Search for the cell housing the specified text and yield its (x, y) center coordinate. 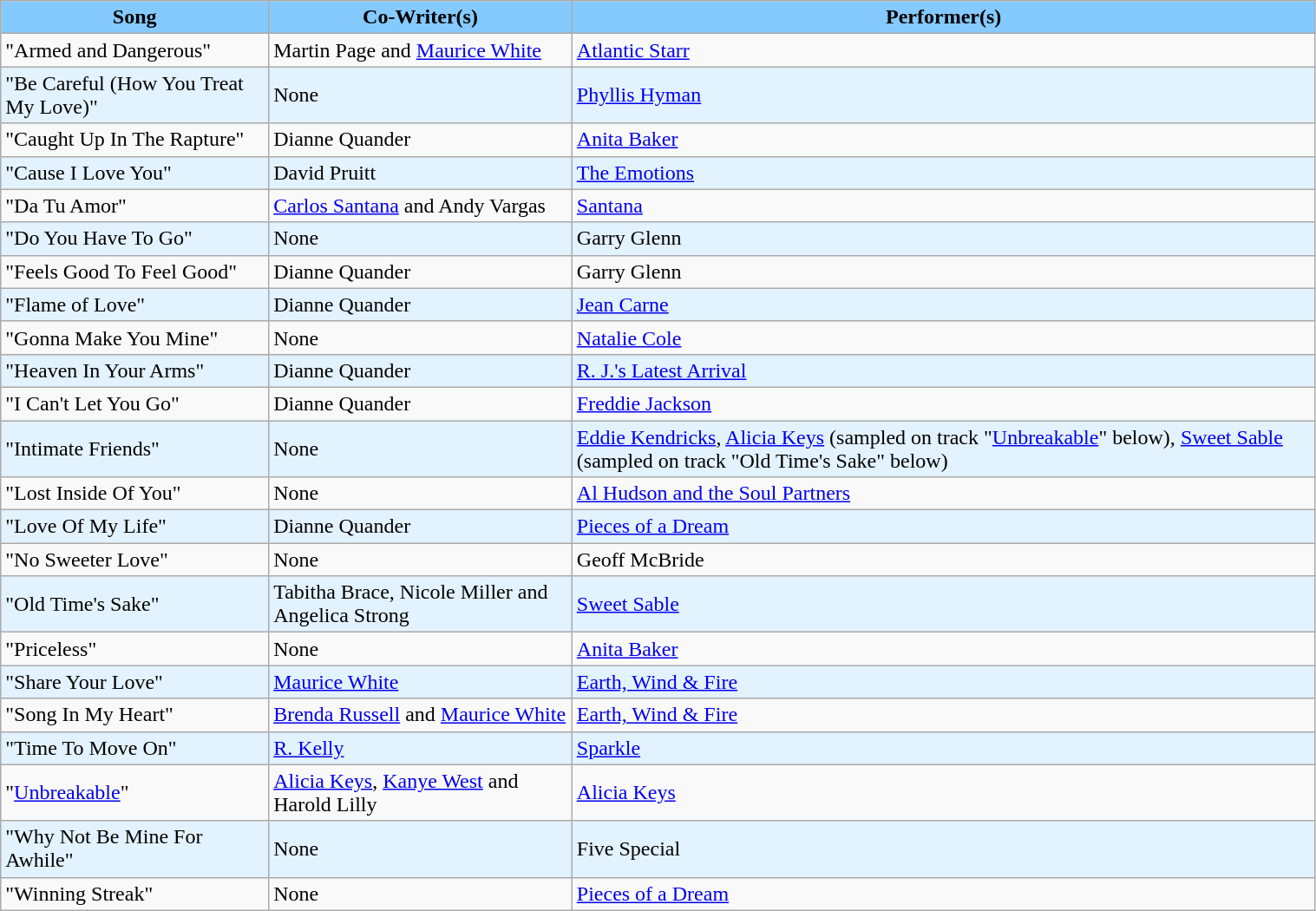
"Be Careful (How You Treat My Love)" (135, 95)
"Share Your Love" (135, 682)
Eddie Kendricks, Alicia Keys (sampled on track "Unbreakable" below), Sweet Sable (sampled on track "Old Time's Sake" below) (944, 448)
R. J.'s Latest Arrival (944, 370)
Geoff McBride (944, 560)
"Gonna Make You Mine" (135, 338)
"Unbreakable" (135, 793)
"Time To Move On" (135, 748)
"Love Of My Life" (135, 527)
Alicia Keys, Kanye West and Harold Lilly (421, 793)
Song (135, 17)
"Winning Streak" (135, 894)
"Why Not Be Mine For Awhile" (135, 849)
Natalie Cole (944, 338)
Al Hudson and the Soul Partners (944, 494)
Carlos Santana and Andy Vargas (421, 206)
"No Sweeter Love" (135, 560)
"Da Tu Amor" (135, 206)
Sparkle (944, 748)
"Cause I Love You" (135, 173)
The Emotions (944, 173)
Co-Writer(s) (421, 17)
Brenda Russell and Maurice White (421, 715)
R. Kelly (421, 748)
Performer(s) (944, 17)
"Lost Inside Of You" (135, 494)
Sweet Sable (944, 604)
"Armed and Dangerous" (135, 50)
Five Special (944, 849)
Jean Carne (944, 305)
"Flame of Love" (135, 305)
Martin Page and Maurice White (421, 50)
"I Can't Let You Go" (135, 403)
"Do You Have To Go" (135, 239)
Santana (944, 206)
Alicia Keys (944, 793)
"Song In My Heart" (135, 715)
"Priceless" (135, 649)
"Feels Good To Feel Good" (135, 272)
"Heaven In Your Arms" (135, 370)
"Caught Up In The Rapture" (135, 140)
Tabitha Brace, Nicole Miller and Angelica Strong (421, 604)
Maurice White (421, 682)
Atlantic Starr (944, 50)
"Intimate Friends" (135, 448)
Phyllis Hyman (944, 95)
David Pruitt (421, 173)
"Old Time's Sake" (135, 604)
Freddie Jackson (944, 403)
